Scan for the cell matching the given text and deliver its (x, y) coordinate at center. 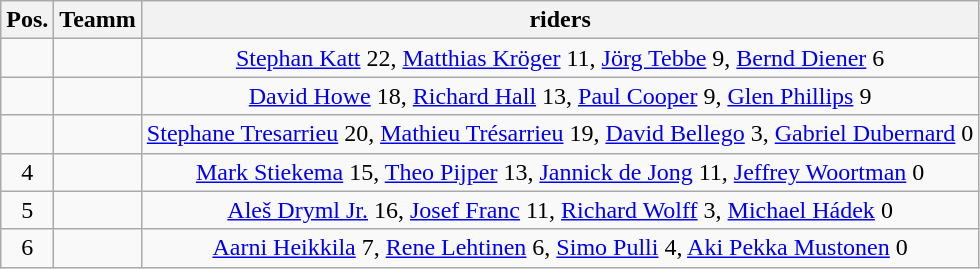
4 (28, 172)
Aleš Dryml Jr. 16, Josef Franc 11, Richard Wolff 3, Michael Hádek 0 (560, 210)
David Howe 18, Richard Hall 13, Paul Cooper 9, Glen Phillips 9 (560, 96)
Pos. (28, 20)
Mark Stiekema 15, Theo Pijper 13, Jannick de Jong 11, Jeffrey Woortman 0 (560, 172)
Stephan Katt 22, Matthias Kröger 11, Jörg Tebbe 9, Bernd Diener 6 (560, 58)
Aarni Heikkila 7, Rene Lehtinen 6, Simo Pulli 4, Aki Pekka Mustonen 0 (560, 248)
5 (28, 210)
riders (560, 20)
Stephane Tresarrieu 20, Mathieu Trésarrieu 19, David Bellego 3, Gabriel Dubernard 0 (560, 134)
6 (28, 248)
Teamm (98, 20)
